Return the [X, Y] coordinate for the center point of the cell that contains the specified text.  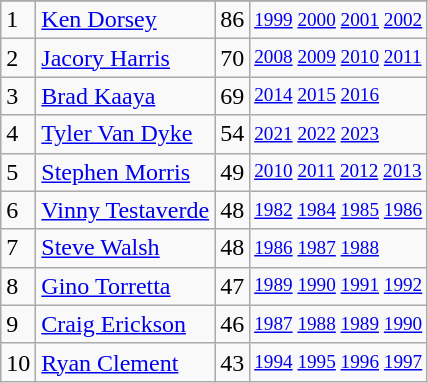
46 [232, 324]
9 [18, 324]
3 [18, 96]
2014 2015 2016 [338, 96]
Jacory Harris [126, 58]
Ryan Clement [126, 362]
2 [18, 58]
5 [18, 172]
Vinny Testaverde [126, 210]
70 [232, 58]
2021 2022 2023 [338, 134]
1 [18, 20]
1982 1984 1985 1986 [338, 210]
1994 1995 1996 1997 [338, 362]
10 [18, 362]
6 [18, 210]
1986 1987 1988 [338, 248]
7 [18, 248]
1999 2000 2001 2002 [338, 20]
Steve Walsh [126, 248]
Gino Torretta [126, 286]
1987 1988 1989 1990 [338, 324]
47 [232, 286]
54 [232, 134]
4 [18, 134]
Tyler Van Dyke [126, 134]
86 [232, 20]
1989 1990 1991 1992 [338, 286]
8 [18, 286]
49 [232, 172]
Stephen Morris [126, 172]
43 [232, 362]
2008 2009 2010 2011 [338, 58]
Craig Erickson [126, 324]
69 [232, 96]
Brad Kaaya [126, 96]
Ken Dorsey [126, 20]
2010 2011 2012 2013 [338, 172]
